Find where the given text appears and provide that cell's center as [x, y] coordinate. 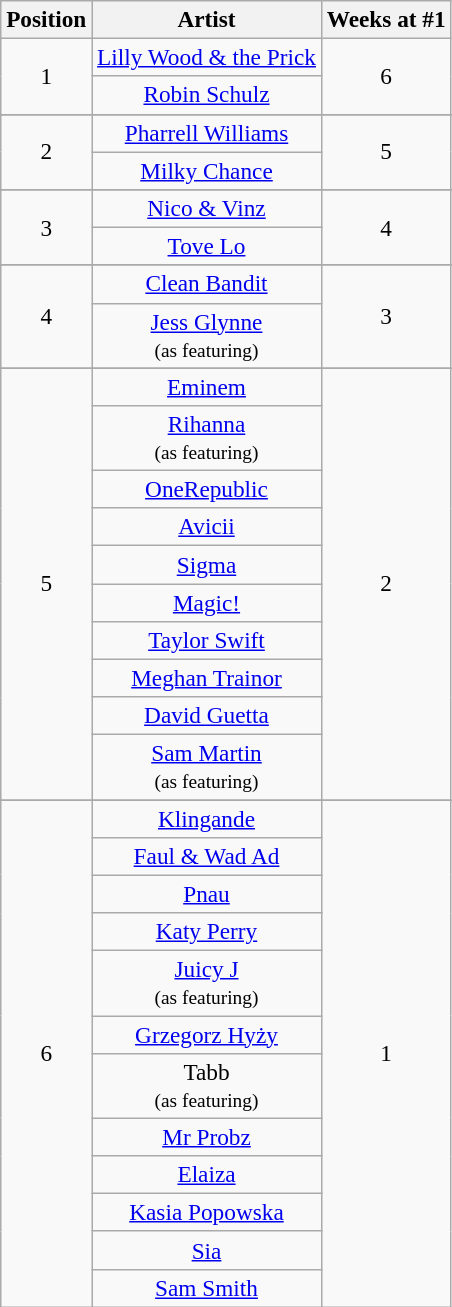
Clean Bandit [207, 284]
Eminem [207, 386]
Klingande [207, 818]
Pnau [207, 894]
Taylor Swift [207, 640]
Sia [207, 1250]
Artist [207, 19]
Elaiza [207, 1174]
Tove Lo [207, 246]
Rihanna(as featuring) [207, 438]
Juicy J(as featuring) [207, 982]
Nico & Vinz [207, 208]
Kasia Popowska [207, 1212]
Avicii [207, 527]
Sam Martin(as featuring) [207, 766]
Position [46, 19]
Sigma [207, 564]
Robin Schulz [207, 95]
Magic! [207, 602]
OneRepublic [207, 489]
Milky Chance [207, 170]
Meghan Trainor [207, 678]
Weeks at #1 [386, 19]
Sam Smith [207, 1288]
Pharrell Williams [207, 133]
Tabb(as featuring) [207, 1086]
Mr Probz [207, 1137]
David Guetta [207, 716]
Grzegorz Hyży [207, 1034]
Faul & Wad Ad [207, 856]
Katy Perry [207, 931]
Jess Glynne(as featuring) [207, 336]
Lilly Wood & the Prick [207, 57]
